From the cell containing the given text, extract its center point as (x, y) coordinate. 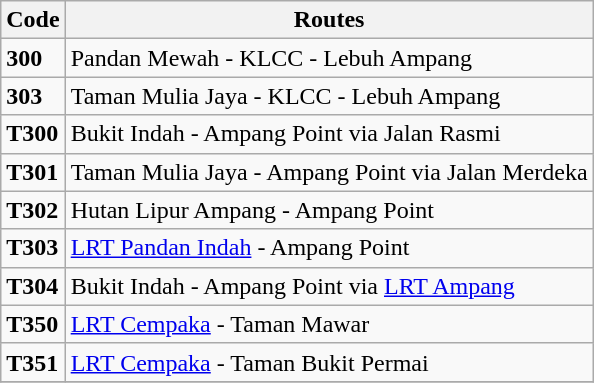
303 (33, 96)
Bukit Indah - Ampang Point via LRT Ampang (329, 286)
Taman Mulia Jaya - KLCC - Lebuh Ampang (329, 96)
Code (33, 20)
T303 (33, 248)
Bukit Indah - Ampang Point via Jalan Rasmi (329, 134)
T302 (33, 210)
LRT Cempaka - Taman Bukit Permai (329, 362)
300 (33, 58)
Hutan Lipur Ampang - Ampang Point (329, 210)
LRT Cempaka - Taman Mawar (329, 324)
T304 (33, 286)
T351 (33, 362)
LRT Pandan Indah - Ampang Point (329, 248)
Taman Mulia Jaya - Ampang Point via Jalan Merdeka (329, 172)
T301 (33, 172)
Routes (329, 20)
Pandan Mewah - KLCC - Lebuh Ampang (329, 58)
T300 (33, 134)
T350 (33, 324)
